Identify which cell holds the provided text, then report its [X, Y] central coordinate. 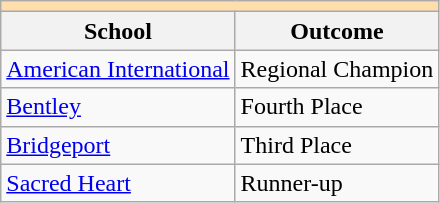
Runner-up [337, 183]
Fourth Place [337, 107]
Bentley [118, 107]
Sacred Heart [118, 183]
American International [118, 69]
Regional Champion [337, 69]
Outcome [337, 31]
Bridgeport [118, 145]
Third Place [337, 145]
School [118, 31]
